Pinpoint the cell where the given text exists, returning its [X, Y] midpoint coordinate. 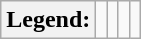
Legend: [48, 20]
